Extract the [x, y] coordinate from the center of the cell holding the provided text.  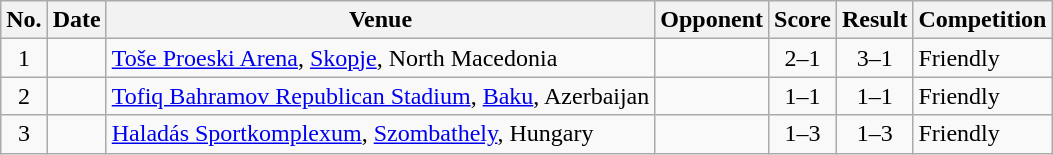
2 [24, 96]
Date [76, 20]
3–1 [875, 58]
2–1 [803, 58]
1 [24, 58]
Competition [982, 20]
Opponent [712, 20]
Score [803, 20]
Venue [380, 20]
Toše Proeski Arena, Skopje, North Macedonia [380, 58]
3 [24, 134]
Haladás Sportkomplexum, Szombathely, Hungary [380, 134]
No. [24, 20]
Tofiq Bahramov Republican Stadium, Baku, Azerbaijan [380, 96]
Result [875, 20]
